Detect which cell encompasses the target text, then output its [x, y] center coordinate. 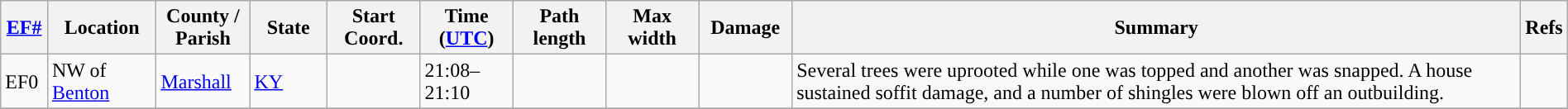
21:08–21:10 [466, 81]
State [289, 28]
NW of Benton [101, 81]
Refs [1545, 28]
EF0 [25, 81]
Location [101, 28]
KY [289, 81]
Max width [653, 28]
Summary [1156, 28]
EF# [25, 28]
Start Coord. [374, 28]
Damage [746, 28]
Path length [559, 28]
Time (UTC) [466, 28]
Marshall [203, 81]
County / Parish [203, 28]
